Search for the cell housing the specified text and yield its [X, Y] center coordinate. 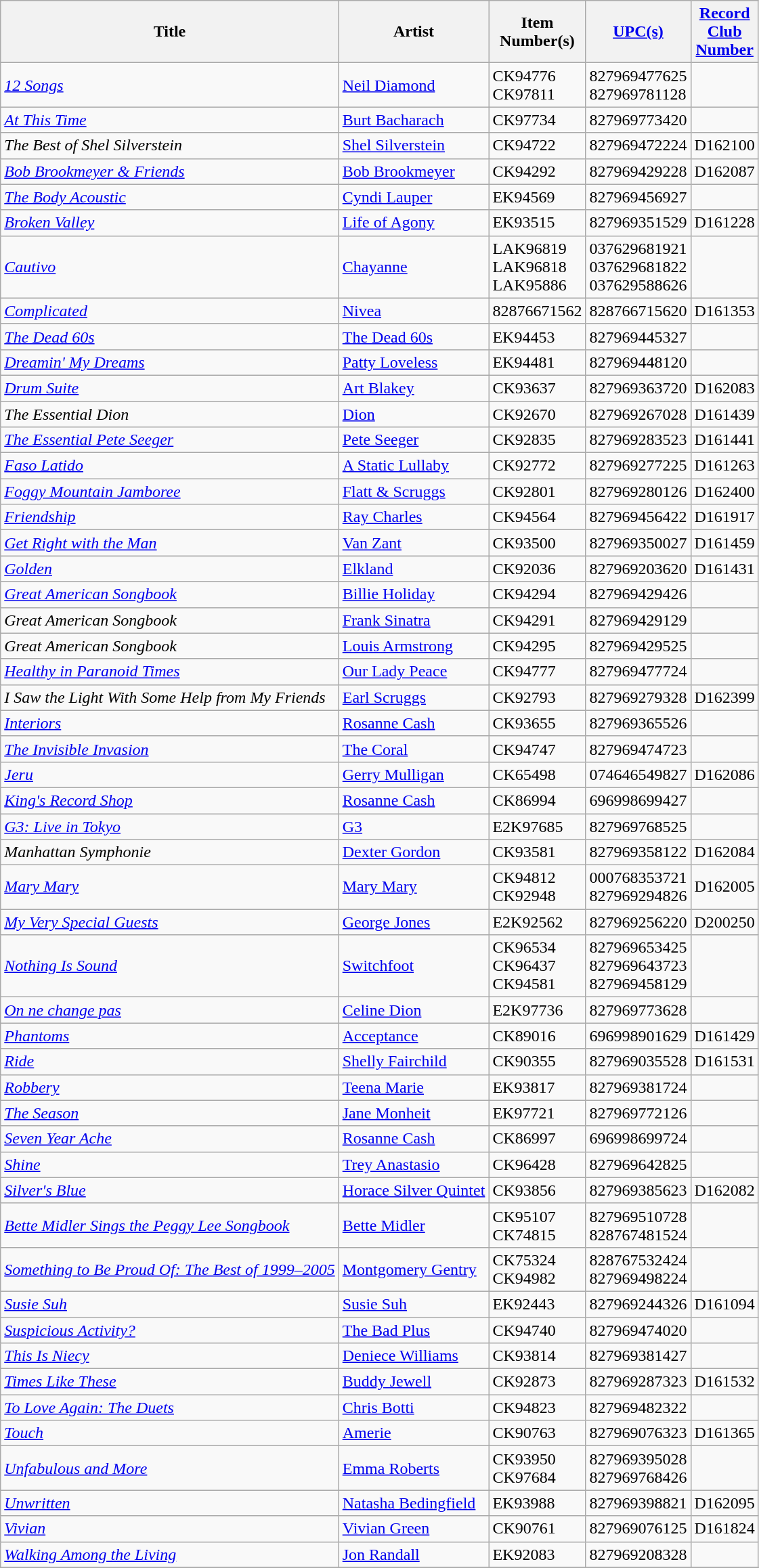
D161532 [724, 1382]
Phantoms [169, 1036]
The Invisible Invasion [169, 749]
827969429525 [638, 646]
CK94564 [538, 517]
CK94295 [538, 646]
CK93856 [538, 1190]
CK93500 [538, 543]
827969472224 [638, 146]
Dion [414, 414]
696998699427 [638, 800]
CK94722 [538, 146]
CK94740 [538, 1330]
696998699724 [638, 1139]
E2K97685 [538, 827]
Montgomery Gentry [414, 1269]
CK90763 [538, 1433]
827969076125 [638, 1529]
A Static Lullaby [414, 466]
Jane Monheit [414, 1113]
CK75324CK94982 [538, 1269]
D161531 [724, 1062]
827969363720 [638, 388]
827969429426 [638, 594]
827969482322 [638, 1408]
CK92873 [538, 1382]
George Jones [414, 922]
CK93655 [538, 723]
CK94777 [538, 672]
D162083 [724, 388]
EK92443 [538, 1304]
827969398821 [638, 1503]
827969035528 [638, 1062]
827969510728828767481524 [638, 1225]
Unwritten [169, 1503]
G3 [414, 827]
To Love Again: The Duets [169, 1408]
EK94481 [538, 362]
827969283523 [638, 440]
Nivea [414, 311]
Buddy Jewell [414, 1382]
074646549827 [638, 775]
Bob Brookmeyer & Friends [169, 171]
Trey Anastasio [414, 1164]
828766715620 [638, 311]
Switchfoot [414, 966]
D162087 [724, 171]
D161228 [724, 223]
Shine [169, 1164]
D162100 [724, 146]
The Coral [414, 749]
D161429 [724, 1036]
827969773420 [638, 120]
CK94823 [538, 1408]
827969653425827969643723827969458129 [638, 966]
Broken Valley [169, 223]
Chris Botti [414, 1408]
E2K92562 [538, 922]
Emma Roberts [414, 1468]
I Saw the Light With Some Help from My Friends [169, 697]
CK96428 [538, 1164]
827969429129 [638, 620]
The Essential Pete Seeger [169, 440]
Art Blakey [414, 388]
827969477625827969781128 [638, 85]
D162400 [724, 492]
D162095 [724, 1503]
The Season [169, 1113]
D161263 [724, 466]
D161441 [724, 440]
LAK96819LAK96818LAK95886 [538, 267]
E2K97736 [538, 1010]
827969448120 [638, 362]
On ne change pas [169, 1010]
Flatt & Scruggs [414, 492]
Bette Midler [414, 1225]
827969076323 [638, 1433]
G3: Live in Tokyo [169, 827]
Earl Scruggs [414, 697]
RecordClubNumber [724, 32]
Horace Silver Quintet [414, 1190]
827969429228 [638, 171]
CK94294 [538, 594]
Van Zant [414, 543]
827969773628 [638, 1010]
Interiors [169, 723]
D161365 [724, 1433]
Celine Dion [414, 1010]
828767532424827969498224 [638, 1269]
CK97734 [538, 120]
D161431 [724, 569]
CK86994 [538, 800]
827969456927 [638, 197]
D161824 [724, 1529]
827969203620 [638, 569]
EK94569 [538, 197]
82876671562 [538, 311]
Billie Holiday [414, 594]
ItemNumber(s) [538, 32]
Foggy Mountain Jamboree [169, 492]
CK93637 [538, 388]
Cautivo [169, 267]
D161353 [724, 311]
EK93988 [538, 1503]
Ride [169, 1062]
D162084 [724, 852]
Seven Year Ache [169, 1139]
Healthy in Paranoid Times [169, 672]
Robbery [169, 1087]
Times Like These [169, 1382]
Cyndi Lauper [414, 197]
Elkland [414, 569]
CK94812CK92948 [538, 887]
Teena Marie [414, 1087]
Dexter Gordon [414, 852]
D161094 [724, 1304]
Bette Midler Sings the Peggy Lee Songbook [169, 1225]
Unfabulous and More [169, 1468]
CK94292 [538, 171]
CK95107CK74815 [538, 1225]
CK93814 [538, 1356]
696998901629 [638, 1036]
827969365526 [638, 723]
Pete Seeger [414, 440]
827969772126 [638, 1113]
Vivian Green [414, 1529]
CK93950CK97684 [538, 1468]
827969768525 [638, 827]
Shelly Fairchild [414, 1062]
D161459 [724, 543]
CK89016 [538, 1036]
827969351529 [638, 223]
Friendship [169, 517]
The Body Acoustic [169, 197]
CK94747 [538, 749]
Gerry Mulligan [414, 775]
EK93817 [538, 1087]
Chayanne [414, 267]
Something to Be Proud Of: The Best of 1999–2005 [169, 1269]
CK90761 [538, 1529]
This Is Niecy [169, 1356]
EK94453 [538, 336]
Jon Randall [414, 1554]
827969474723 [638, 749]
Nothing Is Sound [169, 966]
Get Right with the Man [169, 543]
D200250 [724, 922]
CK86997 [538, 1139]
CK93581 [538, 852]
My Very Special Guests [169, 922]
827969385623 [638, 1190]
Jeru [169, 775]
827969474020 [638, 1330]
CK92036 [538, 569]
CK92772 [538, 466]
827969287323 [638, 1382]
827969445327 [638, 336]
CK96534CK96437CK94581 [538, 966]
CK92801 [538, 492]
Vivian [169, 1529]
Drum Suite [169, 388]
Ray Charles [414, 517]
Manhattan Symphonie [169, 852]
Silver's Blue [169, 1190]
UPC(s) [638, 32]
EK97721 [538, 1113]
Title [169, 32]
827969358122 [638, 852]
D161439 [724, 414]
Amerie [414, 1433]
827969395028827969768426 [638, 1468]
827969477724 [638, 672]
EK93515 [538, 223]
Life of Agony [414, 223]
827969244326 [638, 1304]
Our Lady Peace [414, 672]
827969381724 [638, 1087]
Bob Brookmeyer [414, 171]
Deniece Williams [414, 1356]
Burt Bacharach [414, 120]
Faso Latido [169, 466]
Complicated [169, 311]
Suspicious Activity? [169, 1330]
Louis Armstrong [414, 646]
827969267028 [638, 414]
Dreamin' My Dreams [169, 362]
Artist [414, 32]
D162399 [724, 697]
CK92835 [538, 440]
827969279328 [638, 697]
Neil Diamond [414, 85]
CK90355 [538, 1062]
Frank Sinatra [414, 620]
12 Songs [169, 85]
827969208328 [638, 1554]
D161917 [724, 517]
CK94291 [538, 620]
827969350027 [638, 543]
Acceptance [414, 1036]
Touch [169, 1433]
827969381427 [638, 1356]
Walking Among the Living [169, 1554]
Shel Silverstein [414, 146]
EK92083 [538, 1554]
037629681921037629681822037629588626 [638, 267]
827969456422 [638, 517]
King's Record Shop [169, 800]
At This Time [169, 120]
D162005 [724, 887]
CK92793 [538, 697]
D162086 [724, 775]
Natasha Bedingfield [414, 1503]
D162082 [724, 1190]
Golden [169, 569]
000768353721827969294826 [638, 887]
CK65498 [538, 775]
The Essential Dion [169, 414]
827969280126 [638, 492]
CK94776CK97811 [538, 85]
827969277225 [638, 466]
827969256220 [638, 922]
CK92670 [538, 414]
The Bad Plus [414, 1330]
Patty Loveless [414, 362]
827969642825 [638, 1164]
The Best of Shel Silverstein [169, 146]
